Scan for the cell matching the given text and deliver its (x, y) coordinate at center. 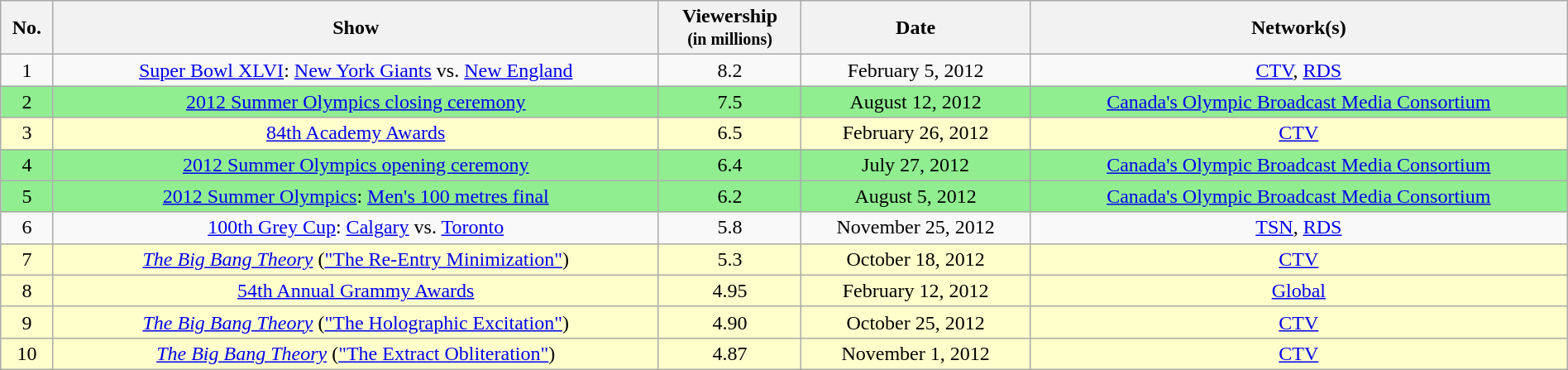
February 12, 2012 (916, 291)
5.3 (729, 259)
4.95 (729, 291)
Super Bowl XLVI: New York Giants vs. New England (356, 70)
9 (26, 322)
3 (26, 133)
TSN, RDS (1298, 228)
October 18, 2012 (916, 259)
5.8 (729, 228)
8 (26, 291)
October 25, 2012 (916, 322)
6.2 (729, 196)
Global (1298, 291)
CTV, RDS (1298, 70)
6.5 (729, 133)
November 1, 2012 (916, 353)
6 (26, 228)
November 25, 2012 (916, 228)
Show (356, 28)
84th Academy Awards (356, 133)
August 5, 2012 (916, 196)
6.4 (729, 165)
2012 Summer Olympics closing ceremony (356, 102)
7 (26, 259)
8.2 (729, 70)
4.90 (729, 322)
August 12, 2012 (916, 102)
No. (26, 28)
February 26, 2012 (916, 133)
4.87 (729, 353)
The Big Bang Theory ("The Extract Obliteration") (356, 353)
10 (26, 353)
Date (916, 28)
1 (26, 70)
Network(s) (1298, 28)
February 5, 2012 (916, 70)
5 (26, 196)
4 (26, 165)
2012 Summer Olympics: Men's 100 metres final (356, 196)
2 (26, 102)
The Big Bang Theory ("The Re-Entry Minimization") (356, 259)
July 27, 2012 (916, 165)
54th Annual Grammy Awards (356, 291)
The Big Bang Theory ("The Holographic Excitation") (356, 322)
7.5 (729, 102)
Viewership(in millions) (729, 28)
100th Grey Cup: Calgary vs. Toronto (356, 228)
2012 Summer Olympics opening ceremony (356, 165)
